Find where the given text appears and provide that cell's center as (x, y) coordinate. 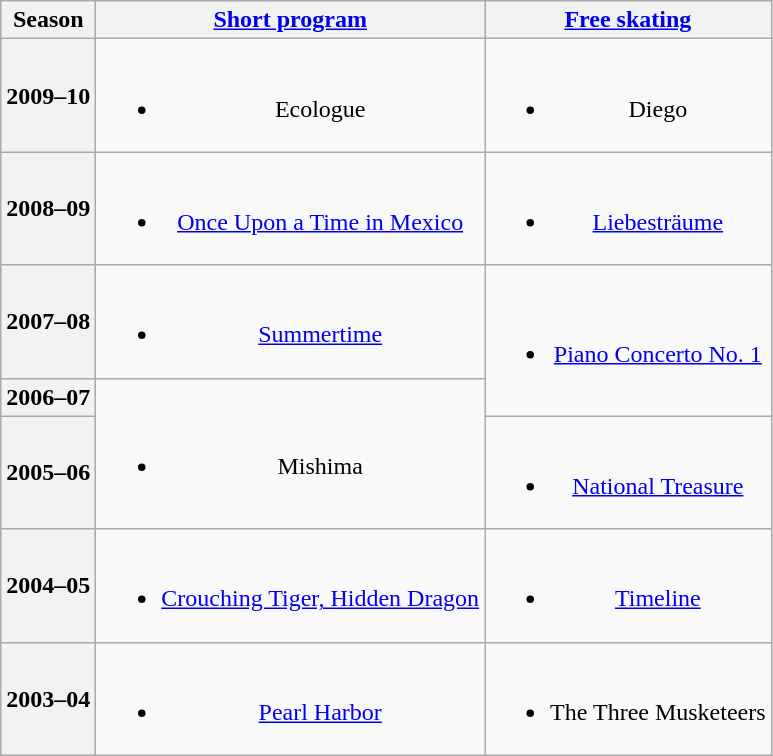
Mishima (290, 454)
Free skating (628, 20)
Pearl Harbor (290, 698)
2006–07 (48, 397)
Liebesträume (628, 208)
Summertime (290, 322)
National Treasure (628, 472)
2008–09 (48, 208)
2007–08 (48, 322)
Once Upon a Time in Mexico (290, 208)
Diego (628, 96)
2009–10 (48, 96)
2003–04 (48, 698)
Crouching Tiger, Hidden Dragon (290, 586)
Timeline (628, 586)
2005–06 (48, 472)
Piano Concerto No. 1 (628, 340)
Ecologue (290, 96)
Season (48, 20)
2004–05 (48, 586)
The Three Musketeers (628, 698)
Short program (290, 20)
